Identify which cell holds the provided text, then report its [X, Y] central coordinate. 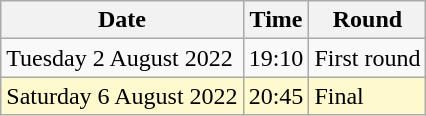
Final [368, 96]
Tuesday 2 August 2022 [122, 58]
Round [368, 20]
First round [368, 58]
Saturday 6 August 2022 [122, 96]
Time [276, 20]
19:10 [276, 58]
Date [122, 20]
20:45 [276, 96]
